Return (X, Y) of the center of cell containing provided text 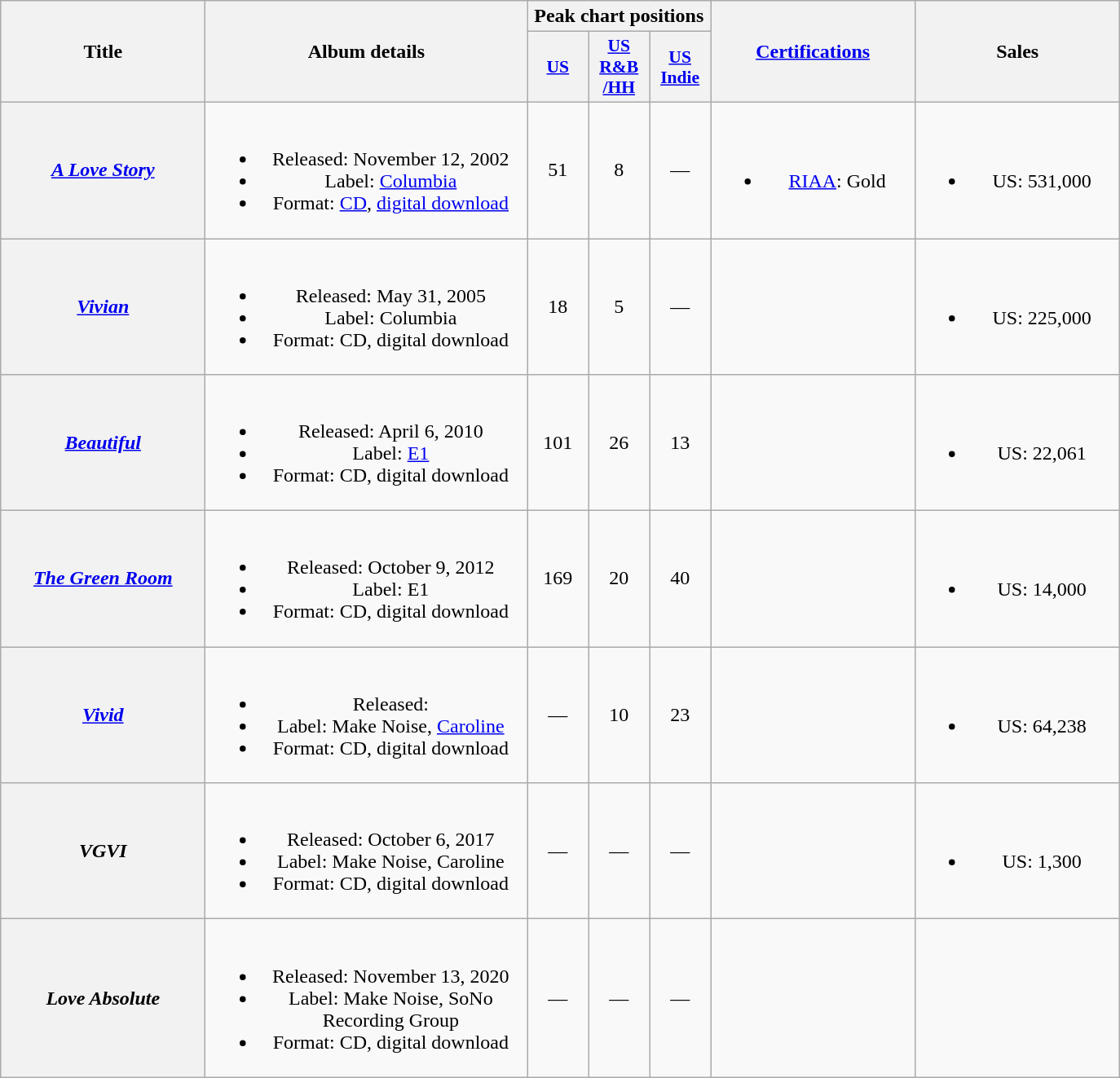
Released: November 13, 2020Label: Make Noise, SoNo Recording GroupFormat: CD, digital download (367, 998)
Title (103, 52)
Released: May 31, 2005Label: ColumbiaFormat: CD, digital download (367, 306)
101 (558, 443)
The Green Room (103, 579)
5 (620, 306)
US (558, 67)
Vivid (103, 715)
Released: October 9, 2012Label: E1Format: CD, digital download (367, 579)
Love Absolute (103, 998)
Sales (1017, 52)
Peak chart positions (620, 16)
VGVI (103, 851)
Released: October 6, 2017Label: Make Noise, CarolineFormat: CD, digital download (367, 851)
10 (620, 715)
US Indie (680, 67)
US: 531,000 (1017, 169)
US: 1,300 (1017, 851)
169 (558, 579)
8 (620, 169)
US: 225,000 (1017, 306)
US: 14,000 (1017, 579)
US: 64,238 (1017, 715)
18 (558, 306)
20 (620, 579)
51 (558, 169)
Released: April 6, 2010Label: E1Format: CD, digital download (367, 443)
40 (680, 579)
Beautiful (103, 443)
13 (680, 443)
RIAA: Gold (814, 169)
26 (620, 443)
Released: Label: Make Noise, CarolineFormat: CD, digital download (367, 715)
Vivian (103, 306)
23 (680, 715)
Certifications (814, 52)
Released: November 12, 2002Label: ColumbiaFormat: CD, digital download (367, 169)
US: 22,061 (1017, 443)
USR&B/HH (620, 67)
Album details (367, 52)
A Love Story (103, 169)
